Find where the given text appears and provide that cell's center as (X, Y) coordinate. 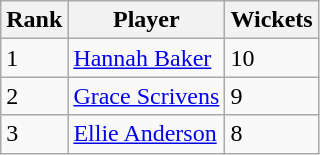
Rank (34, 20)
8 (272, 134)
2 (34, 96)
Grace Scrivens (146, 96)
Player (146, 20)
3 (34, 134)
10 (272, 58)
1 (34, 58)
9 (272, 96)
Hannah Baker (146, 58)
Ellie Anderson (146, 134)
Wickets (272, 20)
